Detect which cell encompasses the target text, then output its (x, y) center coordinate. 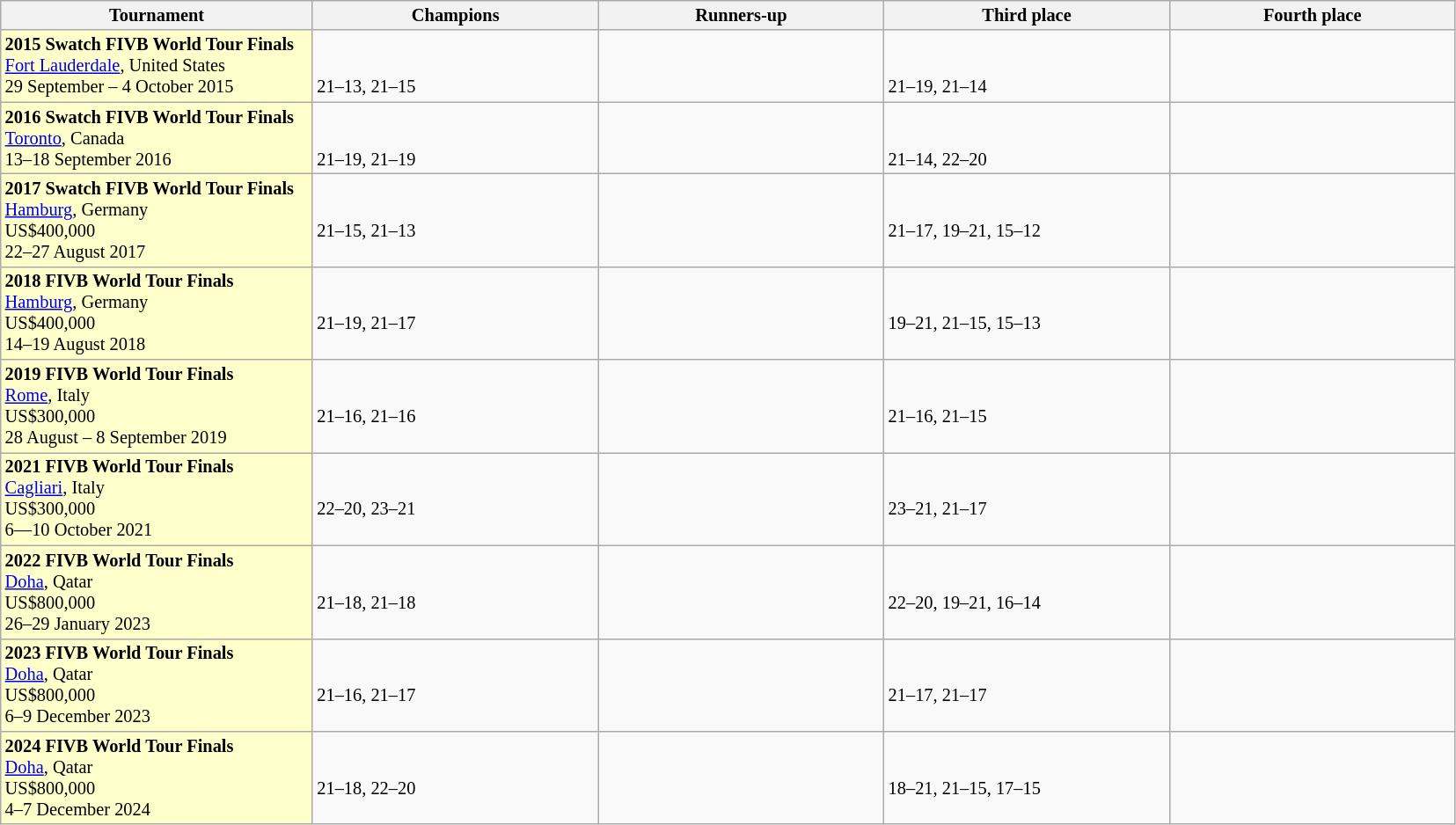
21–17, 19–21, 15–12 (1028, 220)
21–19, 21–17 (456, 313)
21–14, 22–20 (1028, 138)
21–13, 21–15 (456, 66)
2019 FIVB World Tour FinalsRome, ItalyUS$300,00028 August – 8 September 2019 (157, 406)
Champions (456, 15)
2021 FIVB World Tour FinalsCagliari, ItalyUS$300,000 6—10 October 2021 (157, 499)
23–21, 21–17 (1028, 499)
21–19, 21–19 (456, 138)
21–17, 21–17 (1028, 685)
21–19, 21–14 (1028, 66)
Fourth place (1313, 15)
22–20, 19–21, 16–14 (1028, 592)
2024 FIVB World Tour FinalsDoha, QatarUS$800,0004–7 December 2024 (157, 778)
2017 Swatch FIVB World Tour FinalsHamburg, GermanyUS$400,00022–27 August 2017 (157, 220)
Tournament (157, 15)
21–16, 21–16 (456, 406)
21–16, 21–15 (1028, 406)
2015 Swatch FIVB World Tour FinalsFort Lauderdale, United States29 September – 4 October 2015 (157, 66)
2018 FIVB World Tour FinalsHamburg, GermanyUS$400,00014–19 August 2018 (157, 313)
2016 Swatch FIVB World Tour FinalsToronto, Canada13–18 September 2016 (157, 138)
22–20, 23–21 (456, 499)
Third place (1028, 15)
21–18, 21–18 (456, 592)
21–18, 22–20 (456, 778)
21–15, 21–13 (456, 220)
2023 FIVB World Tour FinalsDoha, QatarUS$800,0006–9 December 2023 (157, 685)
18–21, 21–15, 17–15 (1028, 778)
21–16, 21–17 (456, 685)
2022 FIVB World Tour FinalsDoha, QatarUS$800,00026–29 January 2023 (157, 592)
19–21, 21–15, 15–13 (1028, 313)
Runners-up (741, 15)
